Pinpoint the cell where the given text exists, returning its (x, y) midpoint coordinate. 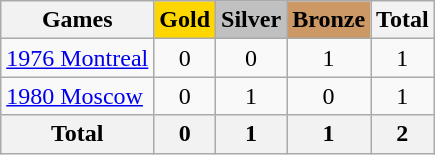
Bronze (329, 20)
Gold (185, 20)
Games (78, 20)
1980 Moscow (78, 96)
Silver (252, 20)
1976 Montreal (78, 58)
2 (403, 134)
